Locate the cell with the specified text and output its [X, Y] center coordinate. 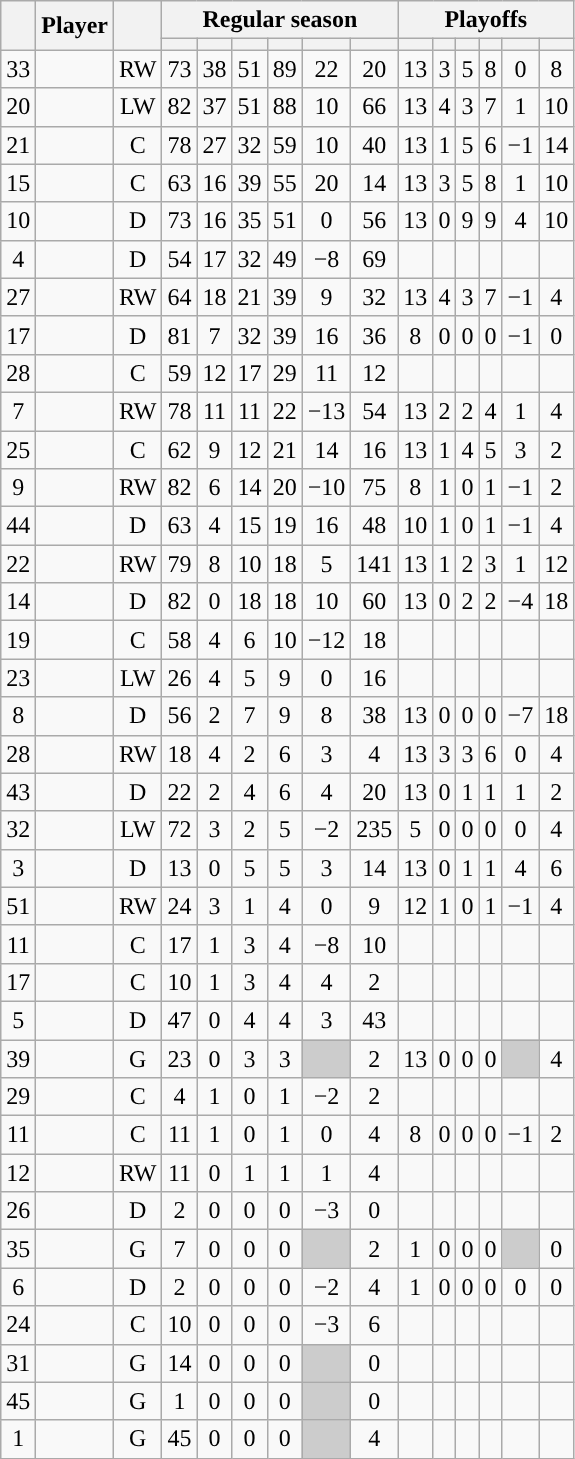
88 [284, 107]
36 [374, 335]
44 [18, 526]
55 [284, 183]
−7 [520, 716]
66 [374, 107]
60 [374, 602]
−4 [520, 602]
79 [180, 564]
47 [180, 1020]
37 [214, 107]
49 [284, 259]
64 [180, 297]
31 [18, 1363]
−10 [326, 488]
89 [284, 69]
75 [374, 488]
25 [18, 449]
33 [18, 69]
235 [374, 830]
62 [180, 449]
58 [180, 640]
Regular season [280, 20]
48 [374, 526]
81 [180, 335]
−12 [326, 640]
72 [180, 830]
40 [374, 145]
141 [374, 564]
−13 [326, 411]
Playoffs [486, 20]
69 [374, 259]
Player [75, 26]
